From the cell containing the given text, extract its center point as [X, Y] coordinate. 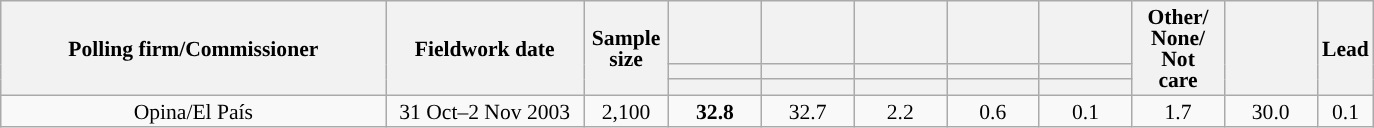
Opina/El País [194, 110]
Lead [1346, 48]
32.8 [716, 110]
Polling firm/Commissioner [194, 48]
Sample size [626, 48]
2.2 [900, 110]
32.7 [808, 110]
30.0 [1270, 110]
0.6 [992, 110]
Fieldwork date [485, 48]
31 Oct–2 Nov 2003 [485, 110]
2,100 [626, 110]
Other/None/Notcare [1178, 48]
1.7 [1178, 110]
